Provide the [X, Y] coordinate of the cell's center where the given text is located.  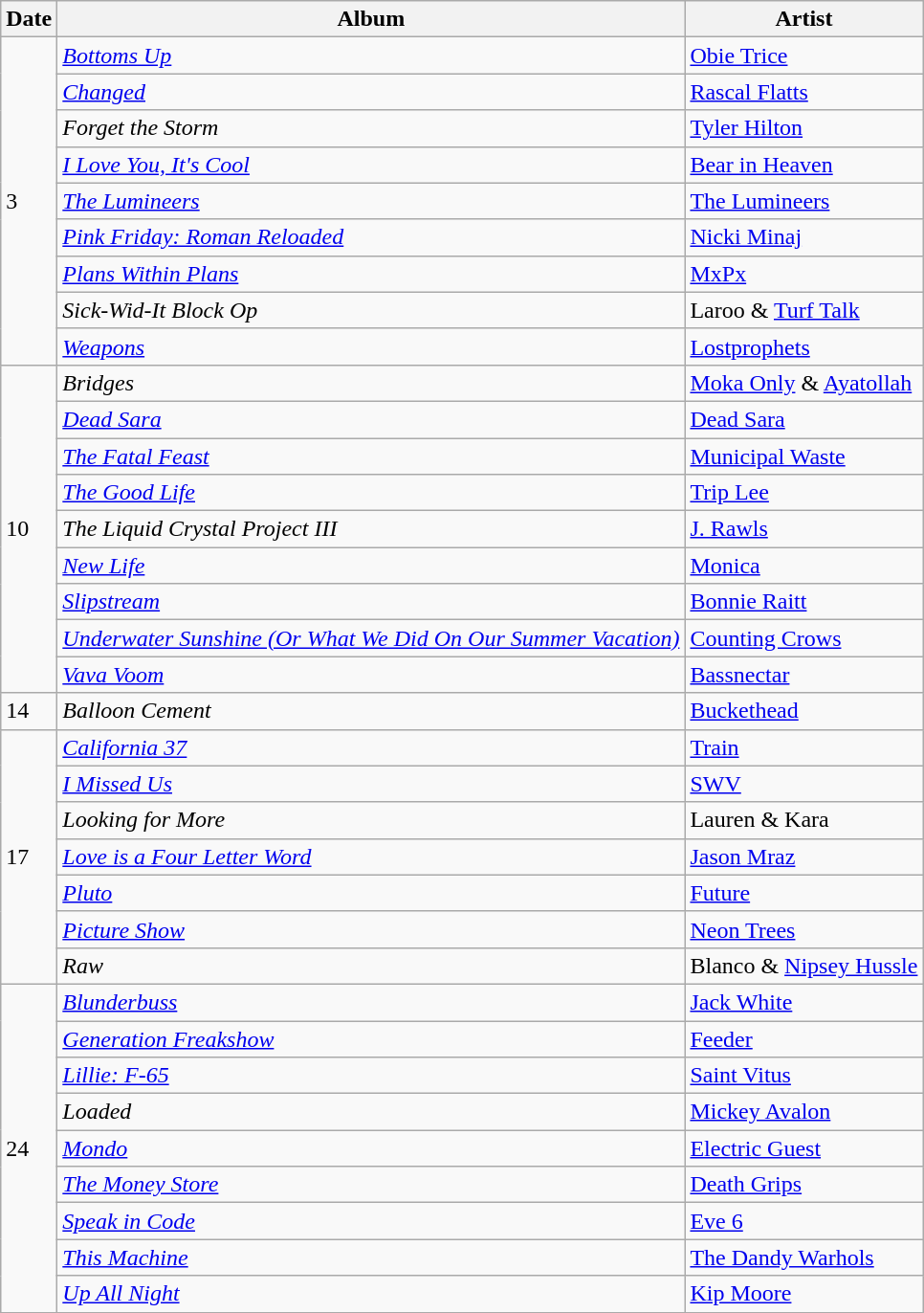
I Missed Us [371, 784]
Saint Vitus [803, 1076]
Death Grips [803, 1185]
Love is a Four Letter Word [371, 857]
Bottoms Up [371, 56]
This Machine [371, 1257]
Raw [371, 966]
Counting Crows [803, 638]
The Money Store [371, 1185]
17 [29, 857]
Lillie: F-65 [371, 1076]
Rascal Flatts [803, 92]
Speak in Code [371, 1221]
The Dandy Warhols [803, 1257]
Balloon Cement [371, 711]
Plans Within Plans [371, 274]
Pluto [371, 893]
The Liquid Crystal Project III [371, 529]
J. Rawls [803, 529]
Forget the Storm [371, 128]
Laroo & Turf Talk [803, 310]
California 37 [371, 747]
Neon Trees [803, 929]
Up All Night [371, 1294]
Generation Freakshow [371, 1038]
Moka Only & Ayatollah [803, 383]
Feeder [803, 1038]
Bassnectar [803, 675]
SWV [803, 784]
Nicki Minaj [803, 237]
10 [29, 528]
Blunderbuss [371, 1002]
Slipstream [371, 602]
Loaded [371, 1112]
Lauren & Kara [803, 820]
Tyler Hilton [803, 128]
Artist [803, 19]
MxPx [803, 274]
Jack White [803, 1002]
Trip Lee [803, 493]
Picture Show [371, 929]
Train [803, 747]
Bonnie Raitt [803, 602]
Buckethead [803, 711]
Kip Moore [803, 1294]
Changed [371, 92]
24 [29, 1148]
Blanco & Nipsey Hussle [803, 966]
Pink Friday: Roman Reloaded [371, 237]
Vava Voom [371, 675]
Bear in Heaven [803, 165]
The Fatal Feast [371, 456]
Album [371, 19]
Sick-Wid-It Block Op [371, 310]
Lostprophets [803, 346]
Municipal Waste [803, 456]
14 [29, 711]
Eve 6 [803, 1221]
The Good Life [371, 493]
Bridges [371, 383]
Date [29, 19]
Mickey Avalon [803, 1112]
Electric Guest [803, 1148]
Jason Mraz [803, 857]
Mondo [371, 1148]
Future [803, 893]
Obie Trice [803, 56]
New Life [371, 566]
3 [29, 201]
Underwater Sunshine (Or What We Did On Our Summer Vacation) [371, 638]
Weapons [371, 346]
Looking for More [371, 820]
I Love You, It's Cool [371, 165]
Monica [803, 566]
